Detect which cell encompasses the target text, then output its (x, y) center coordinate. 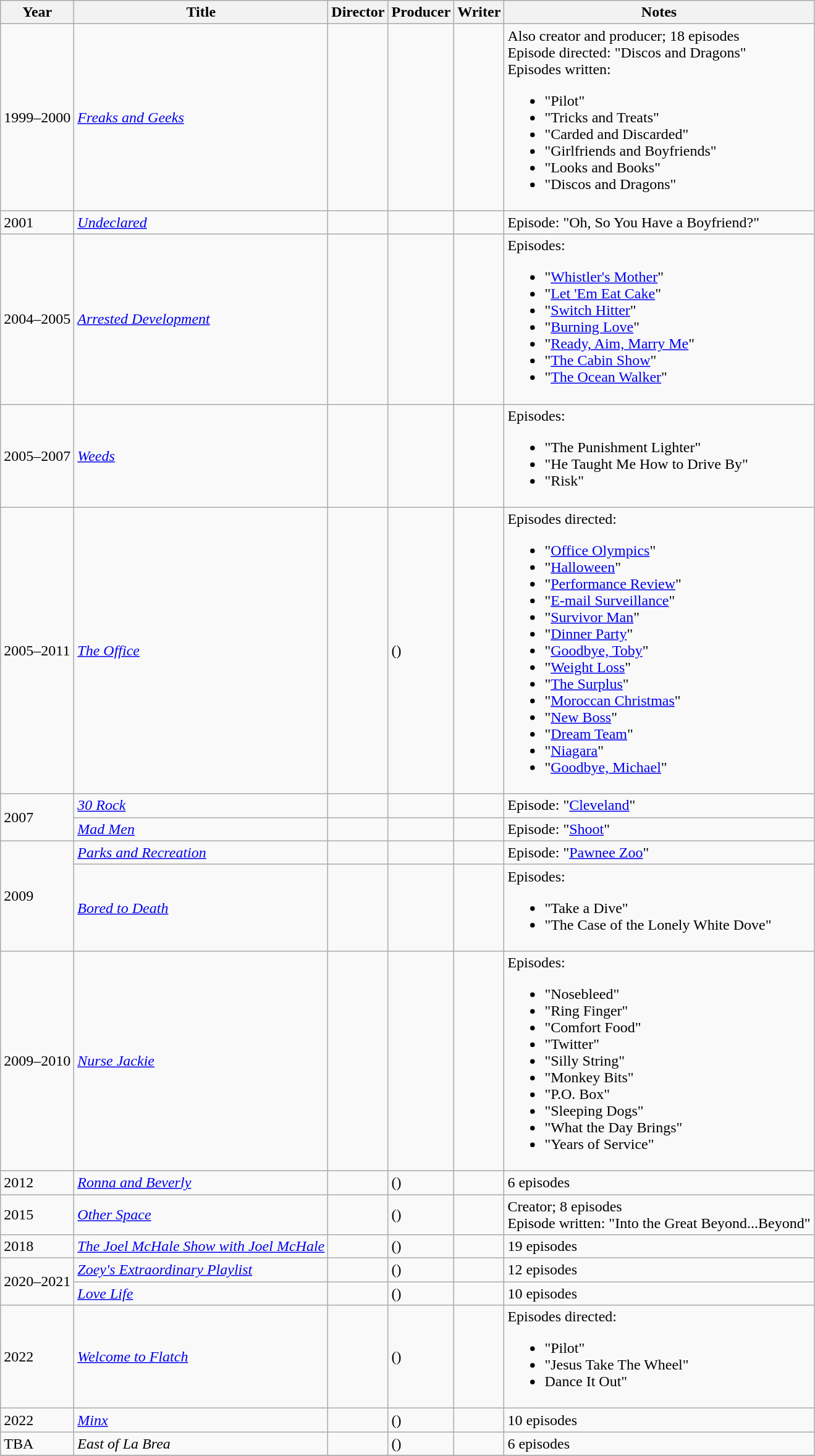
Episode: "Pawnee Zoo" (659, 852)
Creator; 8 episodes Episode written: "Into the Great Beyond...Beyond" (659, 1214)
Other Space (201, 1214)
Episode: "Cleveland" (659, 806)
Director (358, 12)
2004–2005 (37, 319)
Writer (479, 12)
Bored to Death (201, 907)
2009–2010 (37, 1061)
2018 (37, 1247)
Ronna and Beverly (201, 1182)
Nurse Jackie (201, 1061)
Episode: "Oh, So You Have a Boyfriend?" (659, 222)
Episodes directed:"Pilot""Jesus Take The Wheel"Dance It Out" (659, 1357)
Welcome to Flatch (201, 1357)
Mad Men (201, 829)
2015 (37, 1214)
Episode: "Shoot" (659, 829)
2007 (37, 817)
Love Life (201, 1294)
East of La Brea (201, 1444)
The Joel McHale Show with Joel McHale (201, 1247)
Undeclared (201, 222)
Notes (659, 12)
Weeds (201, 456)
2012 (37, 1182)
Zoey's Extraordinary Playlist (201, 1270)
Freaks and Geeks (201, 117)
TBA (37, 1444)
1999–2000 (37, 117)
The Office (201, 650)
Episodes:"Nosebleed""Ring Finger""Comfort Food""Twitter""Silly String""Monkey Bits""P.O. Box""Sleeping Dogs""What the Day Brings""Years of Service" (659, 1061)
30 Rock (201, 806)
Episodes:"Take a Dive""The Case of the Lonely White Dove" (659, 907)
Title (201, 12)
Producer (421, 12)
Episodes:"Whistler's Mother""Let 'Em Eat Cake""Switch Hitter""Burning Love""Ready, Aim, Marry Me""The Cabin Show""The Ocean Walker" (659, 319)
2001 (37, 222)
Minx (201, 1420)
Year (37, 12)
Arrested Development (201, 319)
Parks and Recreation (201, 852)
Episodes:"The Punishment Lighter""He Taught Me How to Drive By""Risk" (659, 456)
2020–2021 (37, 1282)
2005–2007 (37, 456)
2009 (37, 896)
19 episodes (659, 1247)
2005–2011 (37, 650)
12 episodes (659, 1270)
